Scan for the cell matching the given text and deliver its [x, y] coordinate at center. 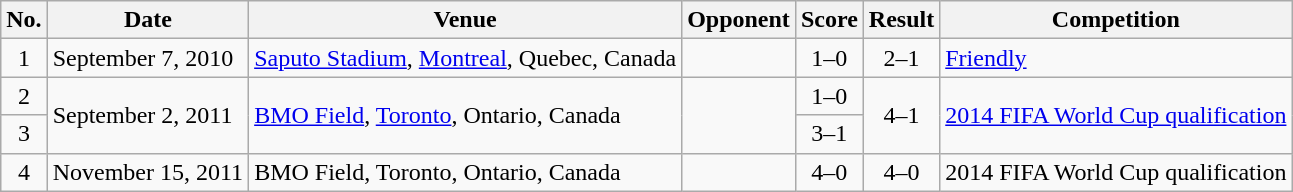
2 [24, 96]
November 15, 2011 [148, 172]
September 7, 2010 [148, 58]
September 2, 2011 [148, 115]
Venue [466, 20]
1 [24, 58]
Friendly [1116, 58]
4 [24, 172]
Date [148, 20]
Saputo Stadium, Montreal, Quebec, Canada [466, 58]
Result [901, 20]
4–1 [901, 115]
3 [24, 134]
No. [24, 20]
Score [829, 20]
2–1 [901, 58]
3–1 [829, 134]
Competition [1116, 20]
Opponent [739, 20]
